Identify which cell holds the provided text, then report its [X, Y] central coordinate. 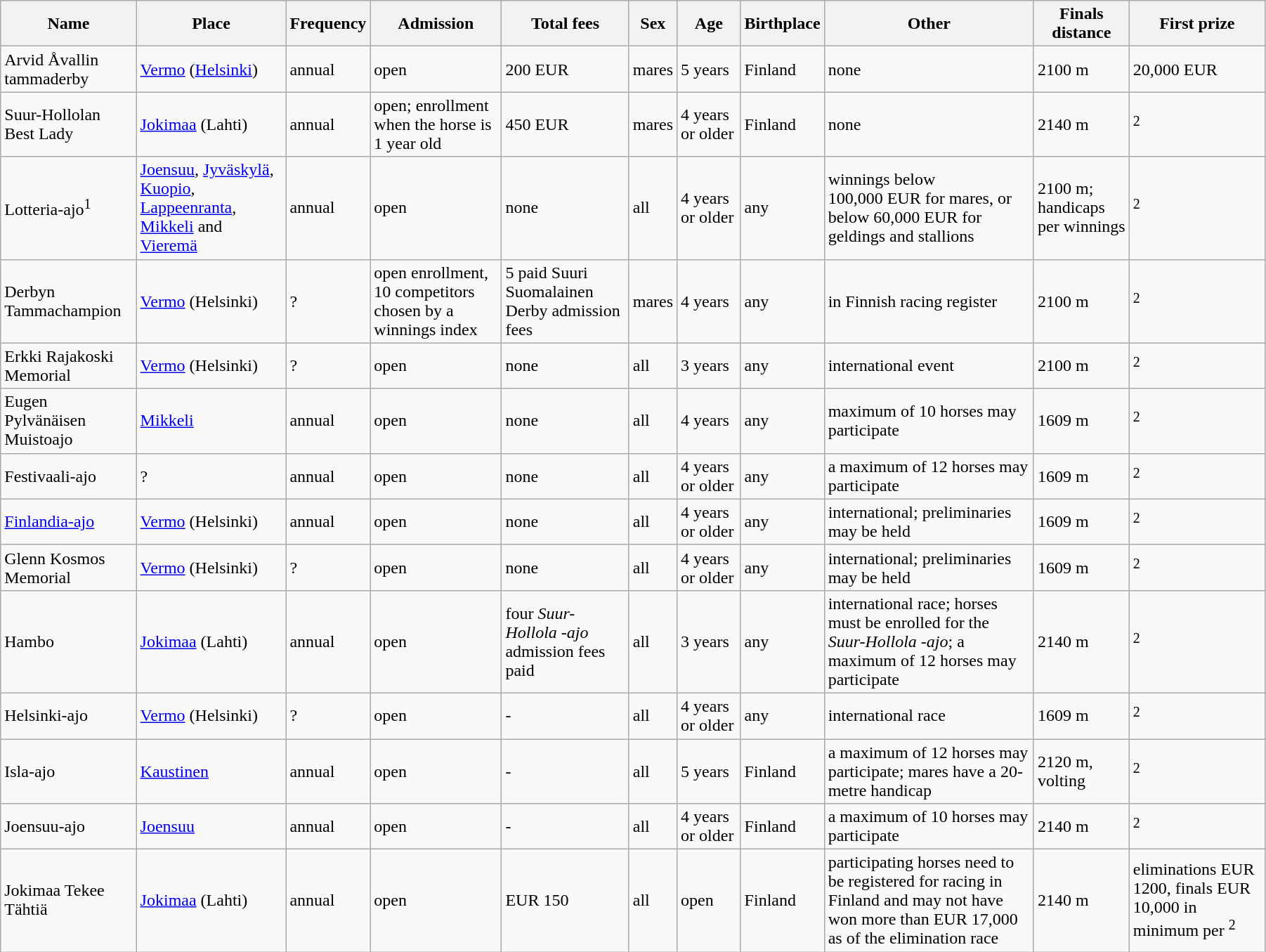
Mikkeli [211, 421]
Birthplace [783, 24]
Festivaali-ajo [69, 476]
Name [69, 24]
Derbyn Tammachampion [69, 301]
20,000 EUR [1197, 69]
in Finnish racing register [929, 301]
international race [929, 715]
a maximum of 12 horses may participate; mares have a 20-metre handicap [929, 771]
200 EUR [565, 69]
participating horses need to be registered for racing in Finland and may not have won more than EUR 17,000 as of the elimination race [929, 901]
Eugen Pylvänäisen Muistoajo [69, 421]
eliminations EUR 1200, finals EUR 10,000 in minimum per 2 [1197, 901]
Admission [436, 24]
Joensuu [211, 826]
Total fees [565, 24]
Place [211, 24]
5 paid Suuri Suomalainen Derby admission fees [565, 301]
Frequency [328, 24]
Hambo [69, 641]
Age [710, 24]
Finals distance [1081, 24]
open; enrollment when the horse is 1 year old [436, 124]
Joensuu, Jyväskylä, Kuopio, Lappeenranta, Mikkeli and Vieremä [211, 208]
a maximum of 12 horses may participate [929, 476]
2120 m, volting [1081, 771]
Other [929, 24]
Jokimaa Tekee Tähtiä [69, 901]
Lotteria-ajo1 [69, 208]
open enrollment, 10 competitors chosen by a winnings index [436, 301]
Sex [653, 24]
Finlandia-ajo [69, 521]
Isla-ajo [69, 771]
four Suur-Hollola -ajo admission fees paid [565, 641]
Helsinki-ajo [69, 715]
international race; horses must be enrolled for the Suur-Hollola -ajo; a maximum of 12 horses may participate [929, 641]
EUR 150 [565, 901]
Glenn Kosmos Memorial [69, 568]
Joensuu-ajo [69, 826]
international event [929, 365]
maximum of 10 horses may participate [929, 421]
Arvid Åvallin tammaderby [69, 69]
a maximum of 10 horses may participate [929, 826]
winnings below 100,000 EUR for mares, or below 60,000 EUR for geldings and stallions [929, 208]
2100 m; handicaps per winnings [1081, 208]
First prize [1197, 24]
450 EUR [565, 124]
Erkki Rajakoski Memorial [69, 365]
Kaustinen [211, 771]
Suur-Hollolan Best Lady [69, 124]
